Capture the cell that displays the provided text and extract its [X, Y] central coordinate. 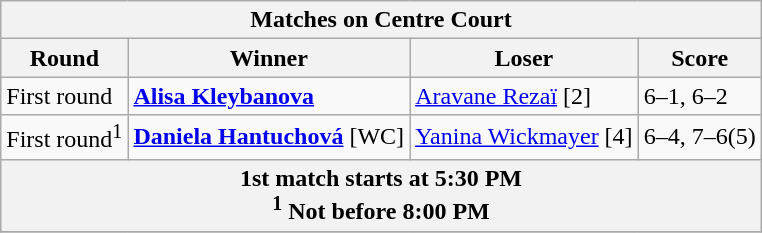
Matches on Centre Court [381, 20]
6–1, 6–2 [700, 96]
1st match starts at 5:30 PM 1 Not before 8:00 PM [381, 195]
Yanina Wickmayer [4] [524, 138]
Aravane Rezaï [2] [524, 96]
Loser [524, 58]
First round [64, 96]
First round1 [64, 138]
Winner [269, 58]
Daniela Hantuchová [WC] [269, 138]
Round [64, 58]
Score [700, 58]
Alisa Kleybanova [269, 96]
6–4, 7–6(5) [700, 138]
